Pinpoint the cell where the given text exists, returning its [X, Y] midpoint coordinate. 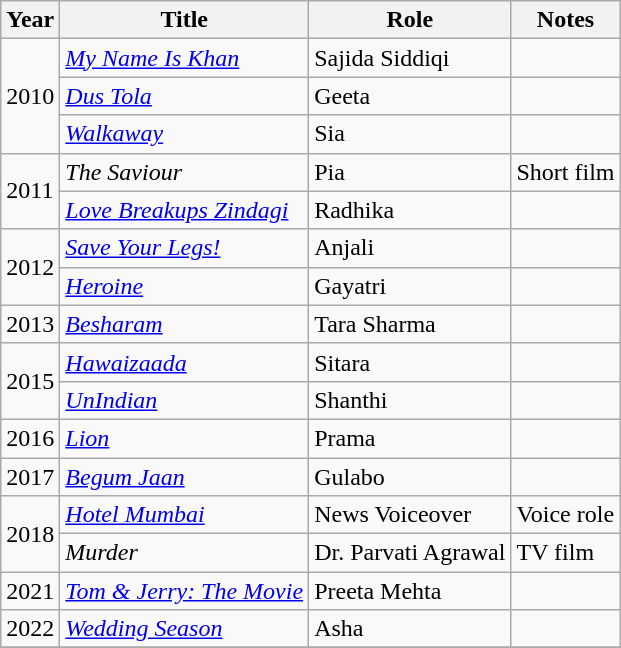
Love Breakups Zindagi [184, 210]
My Name Is Khan [184, 58]
2011 [30, 191]
Short film [566, 172]
2010 [30, 96]
Asha [410, 629]
2022 [30, 629]
Year [30, 20]
Tara Sharma [410, 324]
2017 [30, 477]
UnIndian [184, 400]
2015 [30, 381]
Radhika [410, 210]
News Voiceover [410, 515]
Geeta [410, 96]
2016 [30, 438]
2012 [30, 267]
Prama [410, 438]
Heroine [184, 286]
Save Your Legs! [184, 248]
Hawaizaada [184, 362]
Walkaway [184, 134]
Sitara [410, 362]
Wedding Season [184, 629]
Anjali [410, 248]
Voice role [566, 515]
Notes [566, 20]
Tom & Jerry: The Movie [184, 591]
Dr. Parvati Agrawal [410, 553]
Begum Jaan [184, 477]
2021 [30, 591]
Role [410, 20]
Lion [184, 438]
Pia [410, 172]
The Saviour [184, 172]
Besharam [184, 324]
Dus Tola [184, 96]
2013 [30, 324]
Sia [410, 134]
Hotel Mumbai [184, 515]
Title [184, 20]
Murder [184, 553]
Shanthi [410, 400]
Gulabo [410, 477]
Gayatri [410, 286]
2018 [30, 534]
Sajida Siddiqi [410, 58]
TV film [566, 553]
Preeta Mehta [410, 591]
